Pinpoint the cell where the given text exists, returning its [x, y] midpoint coordinate. 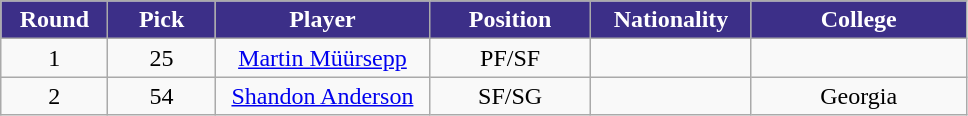
54 [162, 96]
25 [162, 58]
Nationality [672, 20]
PF/SF [510, 58]
SF/SG [510, 96]
Martin Müürsepp [322, 58]
Round [54, 20]
Player [322, 20]
Position [510, 20]
Pick [162, 20]
1 [54, 58]
2 [54, 96]
Shandon Anderson [322, 96]
College [858, 20]
Georgia [858, 96]
